Find where the given text appears and provide that cell's center as (X, Y) coordinate. 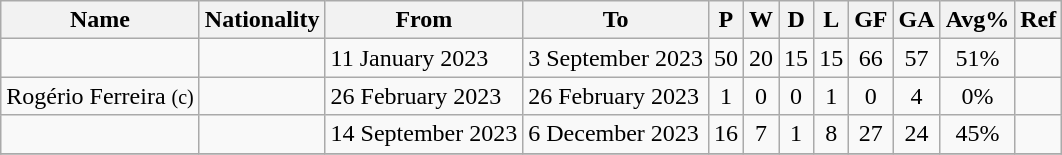
Avg% (978, 20)
0% (978, 96)
3 September 2023 (616, 58)
GF (871, 20)
P (726, 20)
From (424, 20)
50 (726, 58)
11 January 2023 (424, 58)
24 (916, 134)
GA (916, 20)
4 (916, 96)
14 September 2023 (424, 134)
8 (832, 134)
57 (916, 58)
27 (871, 134)
W (760, 20)
L (832, 20)
6 December 2023 (616, 134)
66 (871, 58)
45% (978, 134)
7 (760, 134)
Nationality (262, 20)
51% (978, 58)
20 (760, 58)
Ref (1038, 20)
D (796, 20)
16 (726, 134)
Name (100, 20)
To (616, 20)
Rogério Ferreira (c) (100, 96)
